Return the [x, y] coordinate for the center point of the cell that contains the specified text.  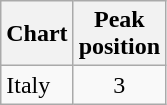
Italy [37, 85]
3 [119, 85]
Peakposition [119, 34]
Chart [37, 34]
